For the text-containing cell, return its midpoint in [X, Y] coordinate format. 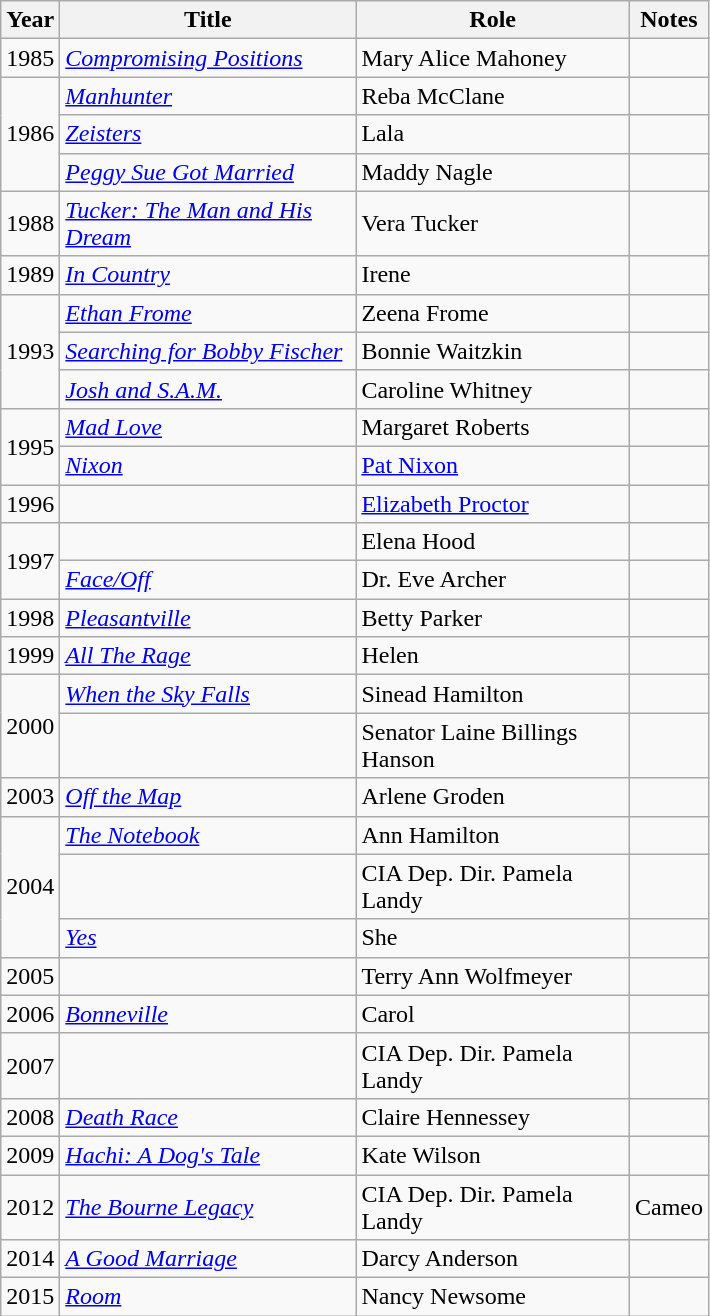
Searching for Bobby Fischer [208, 351]
Year [30, 20]
Carol [493, 1014]
1986 [30, 134]
Tucker: The Man and His Dream [208, 224]
2003 [30, 797]
2000 [30, 726]
Nixon [208, 465]
2007 [30, 1066]
1996 [30, 503]
Face/Off [208, 580]
Zeisters [208, 134]
Title [208, 20]
Lala [493, 134]
The Notebook [208, 835]
Elizabeth Proctor [493, 503]
When the Sky Falls [208, 694]
Hachi: A Dog's Tale [208, 1155]
Senator Laine Billings Hanson [493, 746]
Irene [493, 275]
Notes [668, 20]
Vera Tucker [493, 224]
Kate Wilson [493, 1155]
Dr. Eve Archer [493, 580]
Peggy Sue Got Married [208, 172]
Ethan Frome [208, 313]
Pat Nixon [493, 465]
Death Race [208, 1117]
Josh and S.A.M. [208, 389]
Sinead Hamilton [493, 694]
Cameo [668, 1206]
The Bourne Legacy [208, 1206]
1989 [30, 275]
2015 [30, 1297]
Bonnie Waitzkin [493, 351]
Betty Parker [493, 618]
Caroline Whitney [493, 389]
1997 [30, 561]
Helen [493, 656]
2012 [30, 1206]
A Good Marriage [208, 1259]
Role [493, 20]
Yes [208, 938]
Arlene Groden [493, 797]
2014 [30, 1259]
1985 [30, 58]
Pleasantville [208, 618]
All The Rage [208, 656]
Room [208, 1297]
Claire Hennessey [493, 1117]
Terry Ann Wolfmeyer [493, 976]
Off the Map [208, 797]
1993 [30, 351]
Maddy Nagle [493, 172]
2006 [30, 1014]
1999 [30, 656]
2005 [30, 976]
Zeena Frome [493, 313]
Nancy Newsome [493, 1297]
1995 [30, 446]
Margaret Roberts [493, 427]
Reba McClane [493, 96]
1998 [30, 618]
In Country [208, 275]
Compromising Positions [208, 58]
Mary Alice Mahoney [493, 58]
2009 [30, 1155]
Ann Hamilton [493, 835]
Elena Hood [493, 542]
Darcy Anderson [493, 1259]
Manhunter [208, 96]
Bonneville [208, 1014]
1988 [30, 224]
Mad Love [208, 427]
2004 [30, 886]
2008 [30, 1117]
She [493, 938]
